Capture the cell that displays the provided text and extract its [x, y] central coordinate. 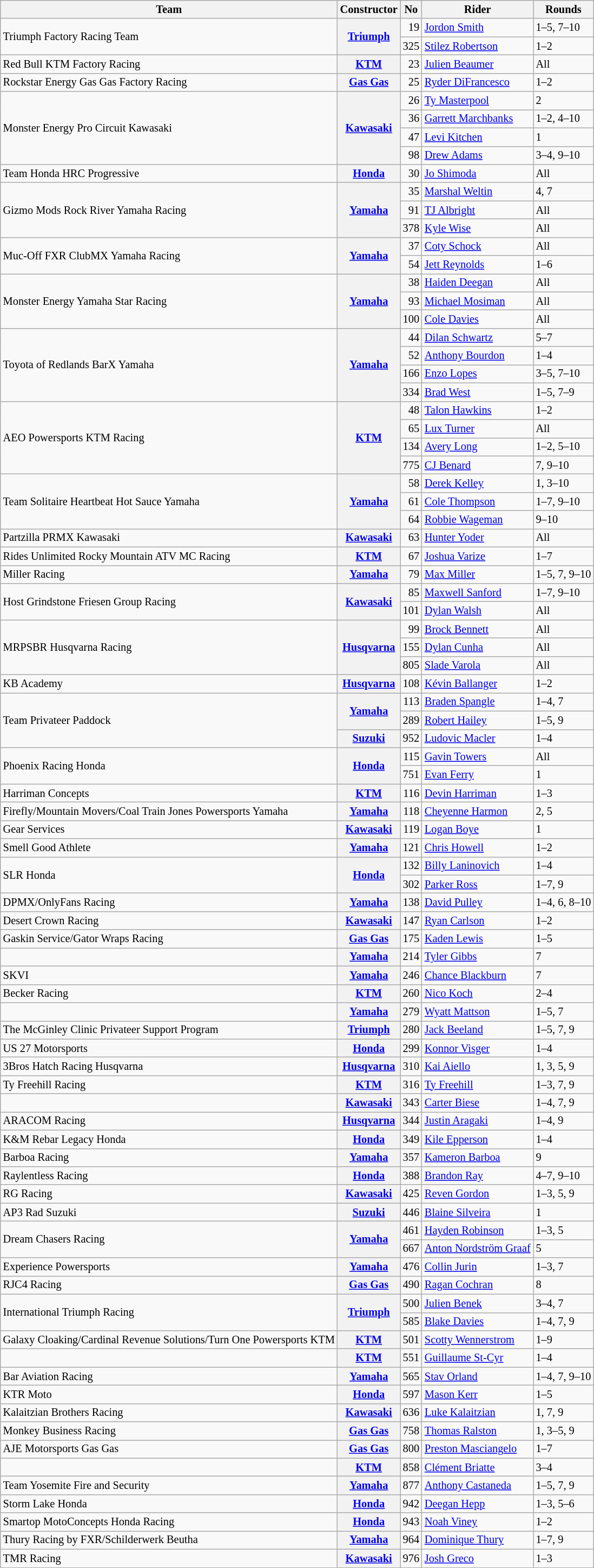
Deegan Hepp [478, 1504]
48 [411, 410]
1–5, 7–9 [564, 392]
357 [411, 1158]
5–7 [564, 337]
Carter Biese [478, 1103]
Braden Spangle [478, 702]
36 [411, 119]
MRPSBR Husqvarna Racing [169, 648]
1–4, 7 [564, 702]
3–4, 9–10 [564, 155]
Kai Aiello [478, 1066]
349 [411, 1139]
38 [411, 283]
Robbie Wageman [478, 520]
119 [411, 829]
KB Academy [169, 684]
Harriman Concepts [169, 793]
800 [411, 1449]
58 [411, 483]
Billy Laninovich [478, 866]
Experience Powersports [169, 1267]
52 [411, 356]
Nico Koch [478, 994]
Josh Greco [478, 1558]
597 [411, 1394]
54 [411, 265]
1–5, 7, 9–10 [564, 574]
Parker Ross [478, 884]
758 [411, 1431]
Toyota of Redlands BarX Yamaha [169, 365]
Julien Beaumer [478, 64]
19 [411, 28]
Jack Beeland [478, 1030]
1–4, 9 [564, 1121]
Noah Viney [478, 1522]
Kaden Lewis [478, 939]
Hayden Robinson [478, 1230]
Devin Harriman [478, 793]
Raylentless Racing [169, 1175]
AJE Motorsports Gas Gas [169, 1449]
Gaskin Service/Gator Wraps Racing [169, 939]
Smartop MotoConcepts Honda Racing [169, 1522]
501 [411, 1340]
4–7, 9–10 [564, 1175]
Smell Good Athlete [169, 848]
Dominique Thury [478, 1540]
Coty Schock [478, 246]
976 [411, 1558]
91 [411, 210]
500 [411, 1303]
1–5, 7 [564, 1011]
Max Miller [478, 574]
Desert Crown Racing [169, 920]
302 [411, 884]
Ryan Carlson [478, 920]
93 [411, 301]
Brad West [478, 392]
44 [411, 337]
Triumph Factory Racing Team [169, 37]
132 [411, 866]
Maxwell Sanford [478, 592]
DPMX/OnlyFans Racing [169, 903]
Marshal Weltin [478, 192]
79 [411, 574]
Ryder DiFrancesco [478, 82]
344 [411, 1121]
1–9 [564, 1340]
98 [411, 155]
Ludovic Macler [478, 739]
9–10 [564, 520]
Dylan Cunha [478, 647]
1, 3, 5, 9 [564, 1066]
Chance Blackburn [478, 975]
Luke Kalaitzian [478, 1413]
Blake Davies [478, 1322]
3–4, 7 [564, 1303]
KTR Moto [169, 1394]
490 [411, 1285]
805 [411, 665]
Bar Aviation Racing [169, 1376]
289 [411, 720]
RJC4 Racing [169, 1285]
Kameron Barboa [478, 1158]
Team [169, 9]
3–4 [564, 1467]
CJ Benard [478, 465]
SKVI [169, 975]
246 [411, 975]
AP3 Rad Suzuki [169, 1212]
David Pulley [478, 903]
Dylan Walsh [478, 611]
Reven Gordon [478, 1194]
Gavin Towers [478, 756]
Barboa Racing [169, 1158]
Ty Freehill Racing [169, 1084]
Lux Turner [478, 428]
175 [411, 939]
Gear Services [169, 829]
214 [411, 957]
Guillaume St-Cyr [478, 1358]
1–4, 6, 8–10 [564, 903]
280 [411, 1030]
64 [411, 520]
Wyatt Mattson [478, 1011]
299 [411, 1048]
Team Honda HRC Progressive [169, 173]
667 [411, 1249]
Dilan Schwartz [478, 337]
Preston Masciangelo [478, 1449]
446 [411, 1212]
25 [411, 82]
Ty Freehill [478, 1084]
3Bros Hatch Racing Husqvarna [169, 1066]
476 [411, 1267]
The McGinley Clinic Privateer Support Program [169, 1030]
Scotty Wennerstrom [478, 1340]
3–5, 7–10 [564, 374]
Jordon Smith [478, 28]
108 [411, 684]
Kile Epperson [478, 1139]
67 [411, 556]
Stilez Robertson [478, 46]
Kalaitzian Brothers Racing [169, 1413]
942 [411, 1504]
International Triumph Racing [169, 1312]
1–3, 7 [564, 1267]
K&M Rebar Legacy Honda [169, 1139]
1–3, 5 [564, 1230]
Julien Benek [478, 1303]
Enzo Lopes [478, 374]
7, 9–10 [564, 465]
Avery Long [478, 447]
65 [411, 428]
943 [411, 1522]
35 [411, 192]
585 [411, 1322]
Constructor [369, 9]
4, 7 [564, 192]
Slade Varola [478, 665]
113 [411, 702]
1–6 [564, 265]
Team Solitaire Heartbeat Hot Sauce Yamaha [169, 501]
26 [411, 101]
Mason Kerr [478, 1394]
Collin Jurin [478, 1267]
Dream Chasers Racing [169, 1239]
1–3, 5–6 [564, 1504]
Cole Davies [478, 319]
Brock Bennett [478, 629]
Galaxy Cloaking/Cardinal Revenue Solutions/Turn One Powersports KTM [169, 1340]
551 [411, 1358]
138 [411, 903]
Joshua Varize [478, 556]
775 [411, 465]
Gizmo Mods Rock River Yamaha Racing [169, 210]
1–5, 9 [564, 720]
118 [411, 811]
Ragan Cochran [478, 1285]
Tyler Gibbs [478, 957]
Kévin Ballanger [478, 684]
5 [564, 1249]
751 [411, 775]
Clément Briatte [478, 1467]
Rider [478, 9]
Chris Howell [478, 848]
Drew Adams [478, 155]
1–3, 5, 9 [564, 1194]
1, 3–5, 9 [564, 1431]
Haiden Deegan [478, 283]
116 [411, 793]
858 [411, 1467]
US 27 Motorsports [169, 1048]
Anthony Bourdon [478, 356]
Red Bull KTM Factory Racing [169, 64]
565 [411, 1376]
147 [411, 920]
279 [411, 1011]
100 [411, 319]
Thury Racing by FXR/Schilderwerk Beutha [169, 1540]
636 [411, 1413]
Firefly/Mountain Movers/Coal Train Jones Powersports Yamaha [169, 811]
1, 3–10 [564, 483]
Storm Lake Honda [169, 1504]
Monster Energy Pro Circuit Kawasaki [169, 128]
Becker Racing [169, 994]
Hunter Yoder [478, 538]
155 [411, 647]
No [411, 9]
Phoenix Racing Honda [169, 766]
Team Yosemite Fire and Security [169, 1485]
SLR Honda [169, 875]
Monster Energy Yamaha Star Racing [169, 301]
Evan Ferry [478, 775]
166 [411, 374]
Anton Nordström Graaf [478, 1249]
2, 5 [564, 811]
Levi Kitchen [478, 137]
47 [411, 137]
378 [411, 228]
Miller Racing [169, 574]
388 [411, 1175]
30 [411, 173]
101 [411, 611]
952 [411, 739]
Rockstar Energy Gas Gas Factory Racing [169, 82]
Ty Masterpool [478, 101]
8 [564, 1285]
Logan Boye [478, 829]
343 [411, 1103]
TJ Albright [478, 210]
9 [564, 1158]
Partzilla PRMX Kawasaki [169, 538]
99 [411, 629]
Kyle Wise [478, 228]
316 [411, 1084]
Rounds [564, 9]
Justin Aragaki [478, 1121]
2 [564, 101]
425 [411, 1194]
Jett Reynolds [478, 265]
Muc-Off FXR ClubMX Yamaha Racing [169, 256]
Team Privateer Paddock [169, 720]
260 [411, 994]
Jo Shimoda [478, 173]
121 [411, 848]
Michael Mosiman [478, 301]
85 [411, 592]
61 [411, 501]
1–5, 7–10 [564, 28]
Host Grindstone Friesen Group Racing [169, 601]
Cole Thompson [478, 501]
325 [411, 46]
Brandon Ray [478, 1175]
877 [411, 1485]
Konnor Visger [478, 1048]
Rides Unlimited Rocky Mountain ATV MC Racing [169, 556]
964 [411, 1540]
AEO Powersports KTM Racing [169, 437]
1–2, 4–10 [564, 119]
TMR Racing [169, 1558]
1–4, 7, 9–10 [564, 1376]
115 [411, 756]
Monkey Business Racing [169, 1431]
63 [411, 538]
310 [411, 1066]
1, 7, 9 [564, 1413]
Cheyenne Harmon [478, 811]
Thomas Ralston [478, 1431]
334 [411, 392]
2–4 [564, 994]
461 [411, 1230]
ARACOM Racing [169, 1121]
Stav Orland [478, 1376]
23 [411, 64]
1–2, 5–10 [564, 447]
Talon Hawkins [478, 410]
134 [411, 447]
Anthony Castaneda [478, 1485]
Robert Hailey [478, 720]
Garrett Marchbanks [478, 119]
RG Racing [169, 1194]
1–3, 7, 9 [564, 1084]
37 [411, 246]
Blaine Silveira [478, 1212]
Derek Kelley [478, 483]
